Output the [X, Y] coordinate of the center of the cell containing the given text.  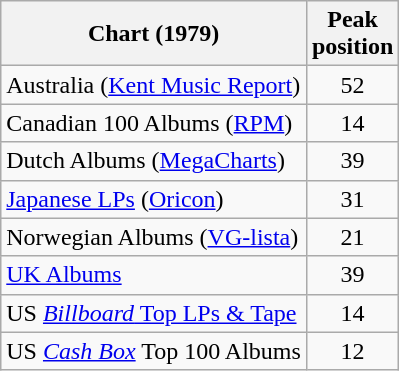
US Cash Box Top 100 Albums [154, 351]
UK Albums [154, 275]
Norwegian Albums (VG-lista) [154, 237]
US Billboard Top LPs & Tape [154, 313]
52 [352, 85]
Australia (Kent Music Report) [154, 85]
12 [352, 351]
31 [352, 199]
Dutch Albums (MegaCharts) [154, 161]
Peakposition [352, 34]
Canadian 100 Albums (RPM) [154, 123]
Chart (1979) [154, 34]
Japanese LPs (Oricon) [154, 199]
21 [352, 237]
